Capture the cell that displays the provided text and extract its [X, Y] central coordinate. 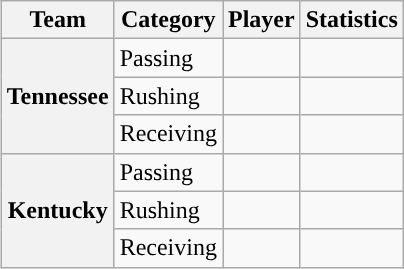
Player [261, 20]
Statistics [352, 20]
Team [58, 20]
Tennessee [58, 96]
Category [168, 20]
Kentucky [58, 210]
